Locate the cell with the specified text and output its (X, Y) center coordinate. 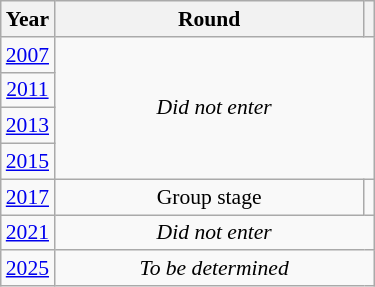
2017 (28, 197)
2011 (28, 90)
Round (209, 19)
2025 (28, 269)
2007 (28, 55)
2021 (28, 233)
To be determined (214, 269)
2013 (28, 126)
Year (28, 19)
2015 (28, 162)
Group stage (209, 197)
